Return (X, Y) of the center of cell containing provided text 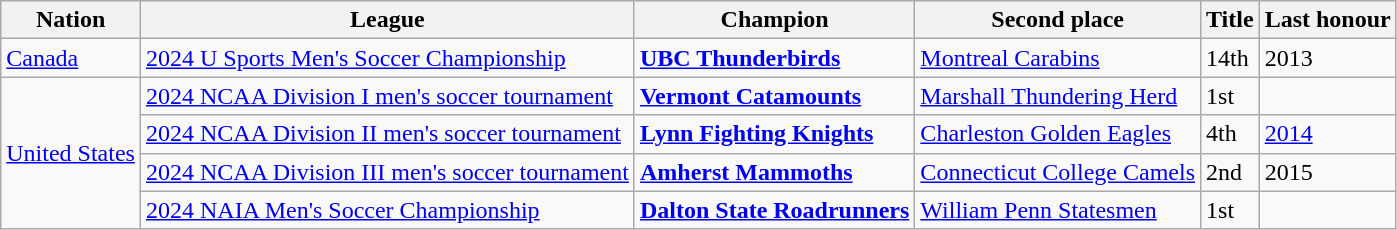
14th (1230, 58)
Amherst Mammoths (774, 172)
Title (1230, 20)
4th (1230, 134)
Champion (774, 20)
Charleston Golden Eagles (1058, 134)
2024 NAIA Men's Soccer Championship (387, 210)
UBC Thunderbirds (774, 58)
2024 NCAA Division II men's soccer tournament (387, 134)
2013 (1328, 58)
Canada (71, 58)
Vermont Catamounts (774, 96)
Lynn Fighting Knights (774, 134)
2nd (1230, 172)
2024 NCAA Division III men's soccer tournament (387, 172)
United States (71, 153)
League (387, 20)
Last honour (1328, 20)
Marshall Thundering Herd (1058, 96)
2024 U Sports Men's Soccer Championship (387, 58)
William Penn Statesmen (1058, 210)
2015 (1328, 172)
Dalton State Roadrunners (774, 210)
Montreal Carabins (1058, 58)
Nation (71, 20)
Connecticut College Camels (1058, 172)
Second place (1058, 20)
2024 NCAA Division I men's soccer tournament (387, 96)
2014 (1328, 134)
